Return the [X, Y] coordinate for the center point of the cell that contains the specified text.  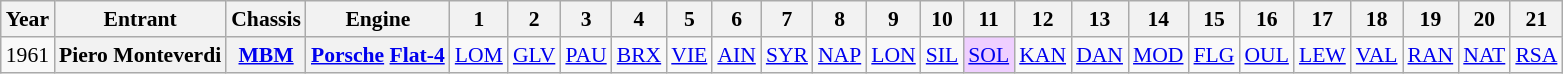
Piero Monteverdi [140, 55]
DAN [1100, 55]
SOL [988, 55]
Year [28, 19]
OUL [1266, 55]
18 [1377, 19]
8 [840, 19]
BRX [640, 55]
15 [1214, 19]
5 [689, 19]
PAU [586, 55]
3 [586, 19]
Entrant [140, 19]
1 [479, 19]
7 [787, 19]
Chassis [266, 19]
9 [893, 19]
VAL [1377, 55]
SYR [787, 55]
MBM [266, 55]
Porsche Flat-4 [378, 55]
SIL [942, 55]
11 [988, 19]
19 [1431, 19]
RSA [1536, 55]
20 [1484, 19]
16 [1266, 19]
14 [1158, 19]
VIE [689, 55]
Engine [378, 19]
NAT [1484, 55]
21 [1536, 19]
RAN [1431, 55]
AIN [736, 55]
2 [534, 19]
LON [893, 55]
MOD [1158, 55]
KAN [1042, 55]
6 [736, 19]
FLG [1214, 55]
10 [942, 19]
NAP [840, 55]
LOM [479, 55]
GLV [534, 55]
12 [1042, 19]
17 [1322, 19]
4 [640, 19]
1961 [28, 55]
13 [1100, 19]
LEW [1322, 55]
